Extract the [X, Y] coordinate from the center of the cell holding the provided text.  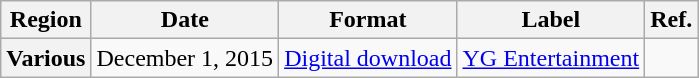
Label [551, 20]
Ref. [672, 20]
December 1, 2015 [185, 58]
Various [46, 58]
YG Entertainment [551, 58]
Digital download [368, 58]
Date [185, 20]
Format [368, 20]
Region [46, 20]
